Search for the cell housing the specified text and yield its (X, Y) center coordinate. 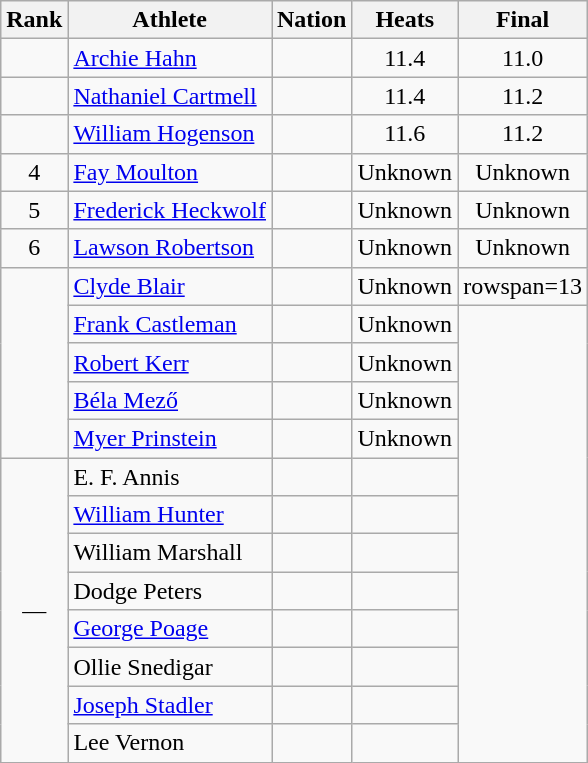
Joseph Stadler (170, 705)
E. F. Annis (170, 477)
Rank (34, 20)
— (34, 610)
William Hogenson (170, 134)
Frederick Heckwolf (170, 210)
Lee Vernon (170, 743)
6 (34, 248)
Final (523, 20)
11.6 (405, 134)
Robert Kerr (170, 362)
Frank Castleman (170, 324)
Myer Prinstein (170, 438)
5 (34, 210)
4 (34, 172)
11.0 (523, 58)
Nathaniel Cartmell (170, 96)
Lawson Robertson (170, 248)
Béla Mező (170, 400)
Nation (312, 20)
rowspan=13 (523, 286)
Ollie Snedigar (170, 667)
George Poage (170, 629)
Dodge Peters (170, 591)
Athlete (170, 20)
Archie Hahn (170, 58)
Clyde Blair (170, 286)
Heats (405, 20)
William Marshall (170, 553)
Fay Moulton (170, 172)
William Hunter (170, 515)
